Return [X, Y] of the center of cell containing provided text 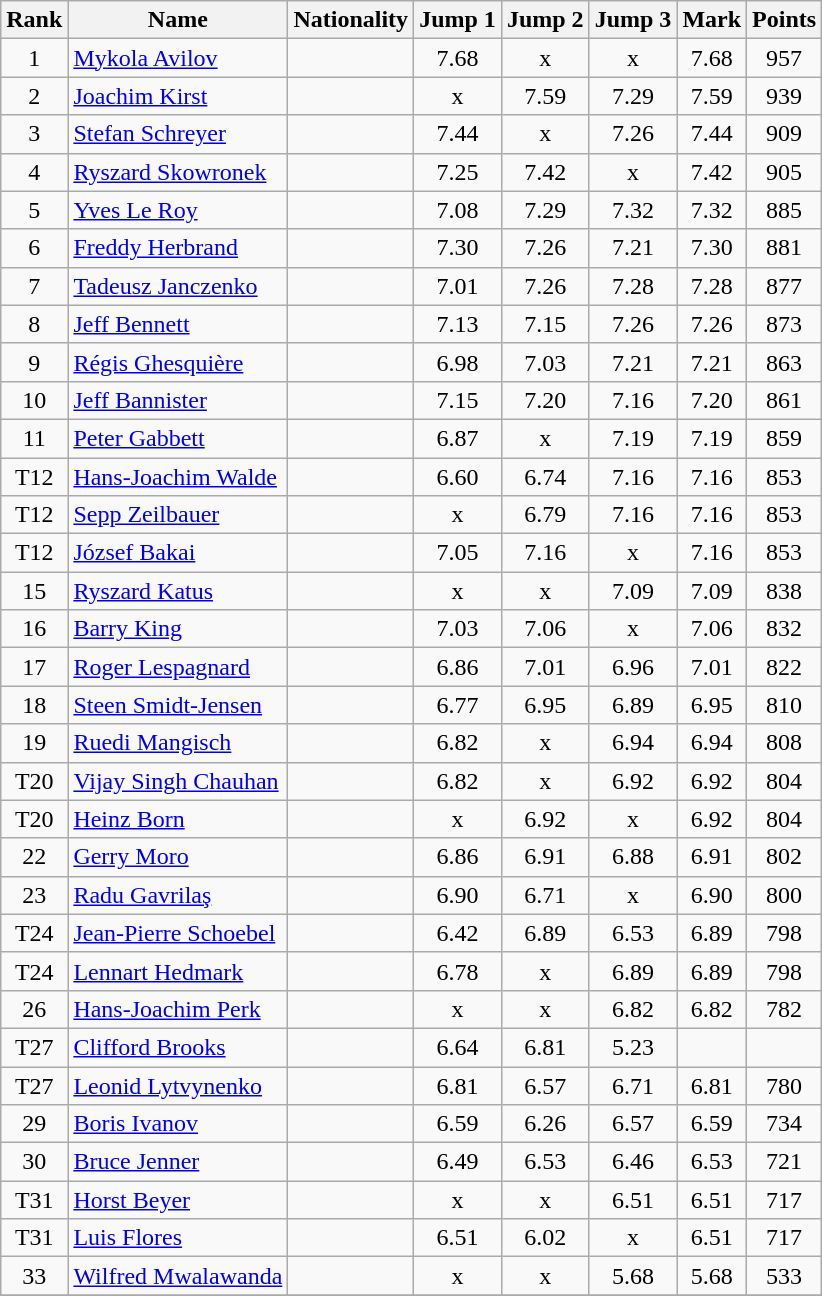
6.60 [458, 477]
6.74 [545, 477]
Jump 2 [545, 20]
Mark [712, 20]
863 [784, 362]
Jump 1 [458, 20]
Steen Smidt-Jensen [178, 705]
905 [784, 172]
Name [178, 20]
6.78 [458, 971]
Ryszard Katus [178, 591]
6.87 [458, 438]
Freddy Herbrand [178, 248]
Régis Ghesquière [178, 362]
6.49 [458, 1162]
780 [784, 1085]
Boris Ivanov [178, 1124]
22 [34, 857]
6.46 [633, 1162]
Jeff Bennett [178, 324]
873 [784, 324]
6.96 [633, 667]
Nationality [351, 20]
16 [34, 629]
909 [784, 134]
Horst Beyer [178, 1200]
7.05 [458, 553]
881 [784, 248]
5.23 [633, 1047]
7.25 [458, 172]
808 [784, 743]
Leonid Lytvynenko [178, 1085]
Bruce Jenner [178, 1162]
Jump 3 [633, 20]
2 [34, 96]
17 [34, 667]
832 [784, 629]
Joachim Kirst [178, 96]
861 [784, 400]
533 [784, 1276]
4 [34, 172]
30 [34, 1162]
Ryszard Skowronek [178, 172]
Hans-Joachim Perk [178, 1009]
Lennart Hedmark [178, 971]
721 [784, 1162]
8 [34, 324]
6.98 [458, 362]
10 [34, 400]
6.26 [545, 1124]
3 [34, 134]
6.02 [545, 1238]
Roger Lespagnard [178, 667]
885 [784, 210]
Luis Flores [178, 1238]
Points [784, 20]
957 [784, 58]
15 [34, 591]
Gerry Moro [178, 857]
19 [34, 743]
734 [784, 1124]
Yves Le Roy [178, 210]
Jeff Bannister [178, 400]
József Bakai [178, 553]
Heinz Born [178, 819]
29 [34, 1124]
822 [784, 667]
Stefan Schreyer [178, 134]
33 [34, 1276]
Rank [34, 20]
859 [784, 438]
11 [34, 438]
838 [784, 591]
7.08 [458, 210]
877 [784, 286]
Vijay Singh Chauhan [178, 781]
Wilfred Mwalawanda [178, 1276]
Jean-Pierre Schoebel [178, 933]
9 [34, 362]
6.88 [633, 857]
Hans-Joachim Walde [178, 477]
26 [34, 1009]
939 [784, 96]
Ruedi Mangisch [178, 743]
18 [34, 705]
Barry King [178, 629]
Sepp Zeilbauer [178, 515]
6.64 [458, 1047]
Peter Gabbett [178, 438]
782 [784, 1009]
7 [34, 286]
6.79 [545, 515]
5 [34, 210]
7.13 [458, 324]
6.77 [458, 705]
6 [34, 248]
6.42 [458, 933]
Tadeusz Janczenko [178, 286]
1 [34, 58]
800 [784, 895]
Mykola Avilov [178, 58]
Clifford Brooks [178, 1047]
Radu Gavrilaş [178, 895]
23 [34, 895]
802 [784, 857]
810 [784, 705]
